Return (x, y) of the center of cell containing provided text 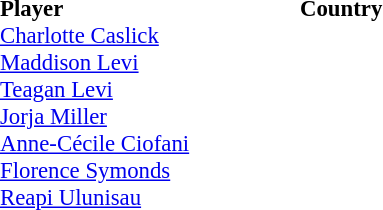
Anne-Cécile Ciofani (150, 144)
Maddison Levi (150, 62)
Teagan Levi (150, 90)
Florence Symonds (150, 170)
Charlotte Caslick (150, 36)
Jorja Miller (150, 116)
